Extract the [X, Y] coordinate from the center of the cell holding the provided text.  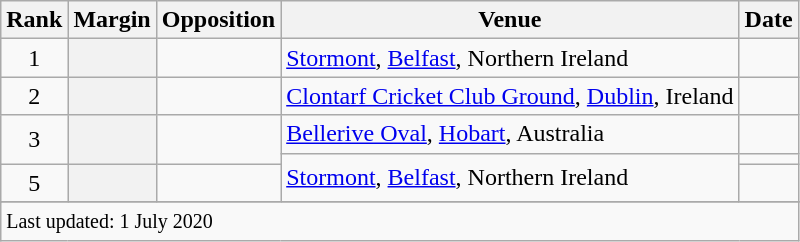
Last updated: 1 July 2020 [400, 221]
5 [34, 183]
3 [34, 140]
Date [768, 20]
1 [34, 58]
Opposition [218, 20]
Margin [112, 20]
Rank [34, 20]
Clontarf Cricket Club Ground, Dublin, Ireland [510, 96]
2 [34, 96]
Bellerive Oval, Hobart, Australia [510, 134]
Venue [510, 20]
